Capture the cell that displays the provided text and extract its (x, y) central coordinate. 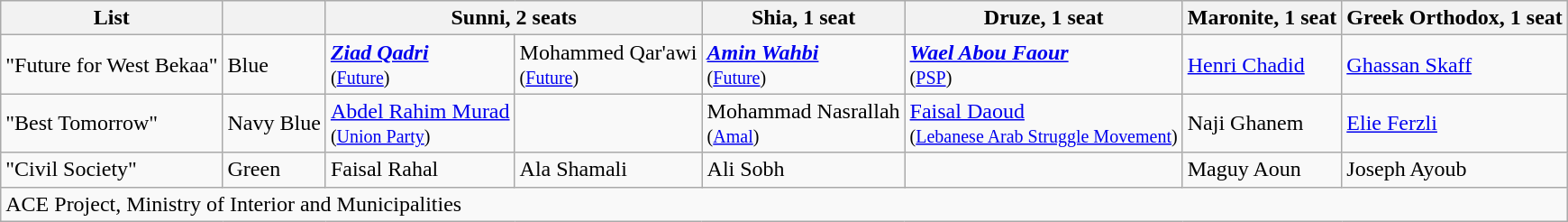
Maronite, 1 seat (1262, 18)
Amin Wahbi(Future) (804, 65)
Naji Ghanem (1262, 123)
Faisal Daoud(Lebanese Arab Struggle Movement) (1044, 123)
"Civil Society" (112, 170)
ACE Project, Ministry of Interior and Municipalities (784, 204)
Shia, 1 seat (804, 18)
Mohammed Qar'awi(Future) (608, 65)
Ghassan Skaff (1454, 65)
Druze, 1 seat (1044, 18)
"Best Tomorrow" (112, 123)
Blue (274, 65)
Ali Sobh (804, 170)
Elie Ferzli (1454, 123)
Maguy Aoun (1262, 170)
Greek Orthodox, 1 seat (1454, 18)
Ziad Qadri(Future) (420, 65)
List (112, 18)
"Future for West Bekaa" (112, 65)
Sunni, 2 seats (514, 18)
Wael Abou Faour(PSP) (1044, 65)
Joseph Ayoub (1454, 170)
Abdel Rahim Murad(Union Party) (420, 123)
Ala Shamali (608, 170)
Mohammad Nasrallah(Amal) (804, 123)
Faisal Rahal (420, 170)
Henri Chadid (1262, 65)
Navy Blue (274, 123)
Green (274, 170)
